Pinpoint the cell where the given text exists, returning its (x, y) midpoint coordinate. 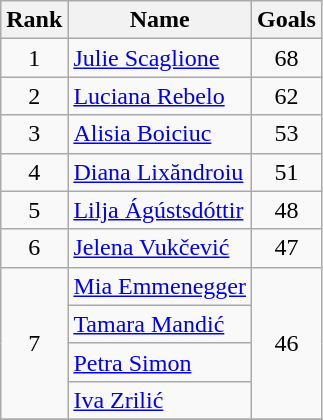
62 (287, 96)
Goals (287, 20)
Julie Scaglione (160, 58)
Petra Simon (160, 362)
68 (287, 58)
Lilja Ágústsdóttir (160, 210)
Rank (34, 20)
Alisia Boiciuc (160, 134)
Diana Lixăndroiu (160, 172)
Iva Zrilić (160, 400)
Name (160, 20)
Luciana Rebelo (160, 96)
7 (34, 343)
3 (34, 134)
46 (287, 343)
4 (34, 172)
53 (287, 134)
47 (287, 248)
51 (287, 172)
2 (34, 96)
Jelena Vukčević (160, 248)
Mia Emmenegger (160, 286)
1 (34, 58)
5 (34, 210)
6 (34, 248)
48 (287, 210)
Tamara Mandić (160, 324)
